For the text-containing cell, return its midpoint in (x, y) coordinate format. 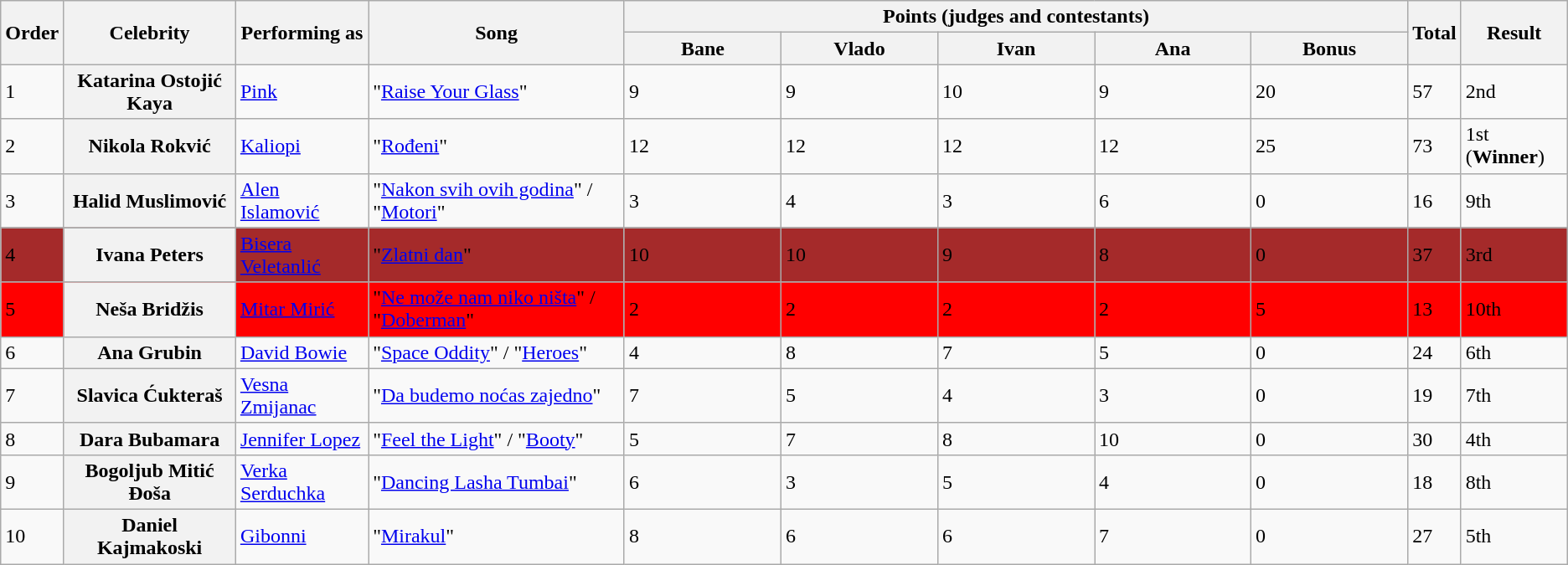
Song (497, 33)
2nd (1514, 92)
Bonus (1330, 49)
13 (1435, 310)
Total (1435, 33)
30 (1435, 439)
Daniel Kajmakoski (150, 536)
Gibonni (302, 536)
"Dancing Lasha Tumbai" (497, 482)
Bane (702, 49)
Ivana Peters (150, 254)
"Feel the Light" / "Booty" (497, 439)
Result (1514, 33)
57 (1435, 92)
Kaliopi (302, 146)
Bisera Veletanlić (302, 254)
Pink (302, 92)
Halid Muslimović (150, 201)
"Rođeni" (497, 146)
25 (1330, 146)
"Da budemo noćas zajedno" (497, 395)
Neša Bridžis (150, 310)
9th (1514, 201)
20 (1330, 92)
1st (Winner) (1514, 146)
Bogoljub Mitić Đoša (150, 482)
7th (1514, 395)
Ana (1173, 49)
Jennifer Lopez (302, 439)
27 (1435, 536)
David Bowie (302, 352)
Mitar Mirić (302, 310)
Katarina Ostojić Kaya (150, 92)
8th (1514, 482)
3rd (1514, 254)
37 (1435, 254)
Ana Grubin (150, 352)
"Space Oddity" / "Heroes" (497, 352)
"Nakon svih ovih godina" / "Motori" (497, 201)
"Raise Your Glass" (497, 92)
73 (1435, 146)
"Ne može nam niko ništa" / "Doberman" (497, 310)
16 (1435, 201)
5th (1514, 536)
"Zlatni dan" (497, 254)
18 (1435, 482)
Celebrity (150, 33)
Nikola Rokvić (150, 146)
Performing as (302, 33)
Ivan (1017, 49)
1 (32, 92)
Alen Islamović (302, 201)
24 (1435, 352)
"Mirakul" (497, 536)
Vesna Zmijanac (302, 395)
4th (1514, 439)
Order (32, 33)
Dara Bubamara (150, 439)
Verka Serduchka (302, 482)
10th (1514, 310)
19 (1435, 395)
Points (judges and contestants) (1015, 17)
6th (1514, 352)
Vlado (859, 49)
Slavica Ćukteraš (150, 395)
